Locate the cell with the specified text and output its [X, Y] center coordinate. 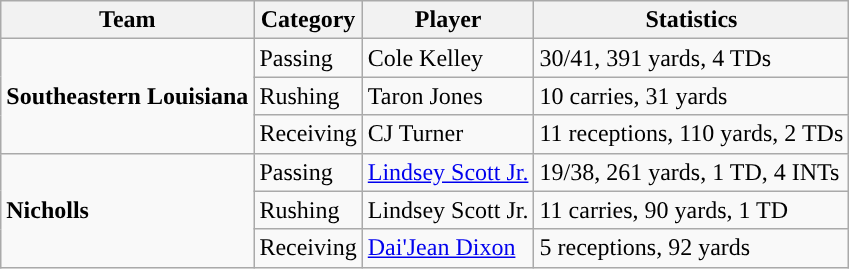
11 receptions, 110 yards, 2 TDs [692, 134]
11 carries, 90 yards, 1 TD [692, 210]
5 receptions, 92 yards [692, 248]
Player [448, 20]
Team [128, 20]
Taron Jones [448, 96]
Cole Kelley [448, 58]
Category [308, 20]
Dai'Jean Dixon [448, 248]
30/41, 391 yards, 4 TDs [692, 58]
Nicholls [128, 210]
19/38, 261 yards, 1 TD, 4 INTs [692, 172]
CJ Turner [448, 134]
Statistics [692, 20]
Southeastern Louisiana [128, 96]
10 carries, 31 yards [692, 96]
